Determine the (X, Y) coordinate at the center of the cell enclosing the given text.  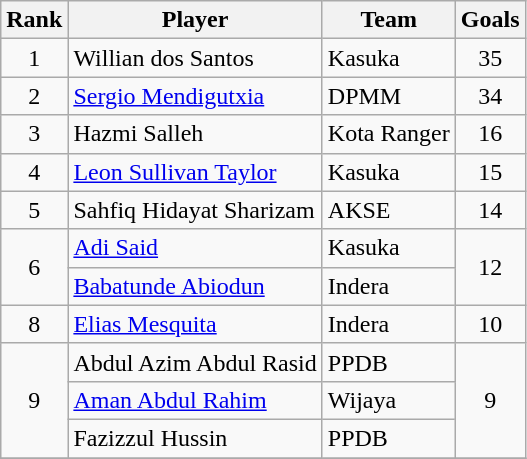
Wijaya (388, 400)
3 (34, 134)
16 (490, 134)
Sergio Mendigutxia (195, 96)
10 (490, 324)
Rank (34, 20)
Team (388, 20)
Kota Ranger (388, 134)
DPMM (388, 96)
Willian dos Santos (195, 58)
Goals (490, 20)
Abdul Azim Abdul Rasid (195, 362)
34 (490, 96)
AKSE (388, 210)
Adi Said (195, 248)
15 (490, 172)
Sahfiq Hidayat Sharizam (195, 210)
1 (34, 58)
5 (34, 210)
Leon Sullivan Taylor (195, 172)
Aman Abdul Rahim (195, 400)
6 (34, 267)
12 (490, 267)
Fazizzul Hussin (195, 438)
Player (195, 20)
14 (490, 210)
Elias Mesquita (195, 324)
2 (34, 96)
Babatunde Abiodun (195, 286)
4 (34, 172)
35 (490, 58)
Hazmi Salleh (195, 134)
8 (34, 324)
